Locate the cell with the specified text and output its (x, y) center coordinate. 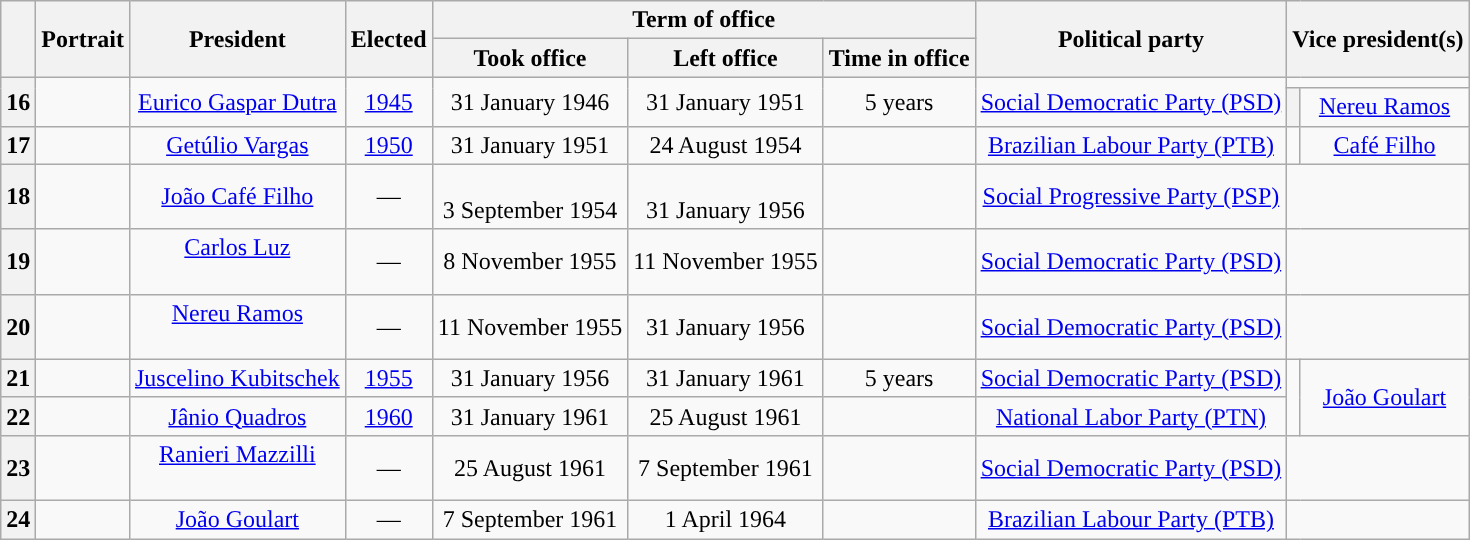
19 (18, 262)
Eurico Gaspar Dutra (237, 102)
1960 (388, 416)
24 (18, 519)
22 (18, 416)
Jânio Quadros (237, 416)
Juscelino Kubitschek (237, 378)
Political party (1131, 39)
1945 (388, 102)
23 (18, 468)
Term of office (704, 20)
National Labor Party (PTN) (1131, 416)
20 (18, 326)
1950 (388, 145)
1 April 1964 (726, 519)
Ranieri Mazzilli (237, 468)
Carlos Luz (237, 262)
Vice president(s) (1378, 39)
Getúlio Vargas (237, 145)
Café Filho (1384, 145)
18 (18, 196)
Social Progressive Party (PSP) (1131, 196)
17 (18, 145)
1955 (388, 378)
8 November 1955 (530, 262)
21 (18, 378)
24 August 1954 (726, 145)
31 January 1946 (530, 102)
Elected (388, 39)
Left office (726, 58)
President (237, 39)
3 September 1954 (530, 196)
Took office (530, 58)
João Café Filho (237, 196)
16 (18, 102)
Portrait (83, 39)
Time in office (899, 58)
